From the cell containing the given text, extract its center point as (x, y) coordinate. 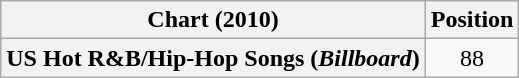
US Hot R&B/Hip-Hop Songs (Billboard) (213, 58)
88 (472, 58)
Chart (2010) (213, 20)
Position (472, 20)
